Scan for the cell matching the given text and deliver its [x, y] coordinate at center. 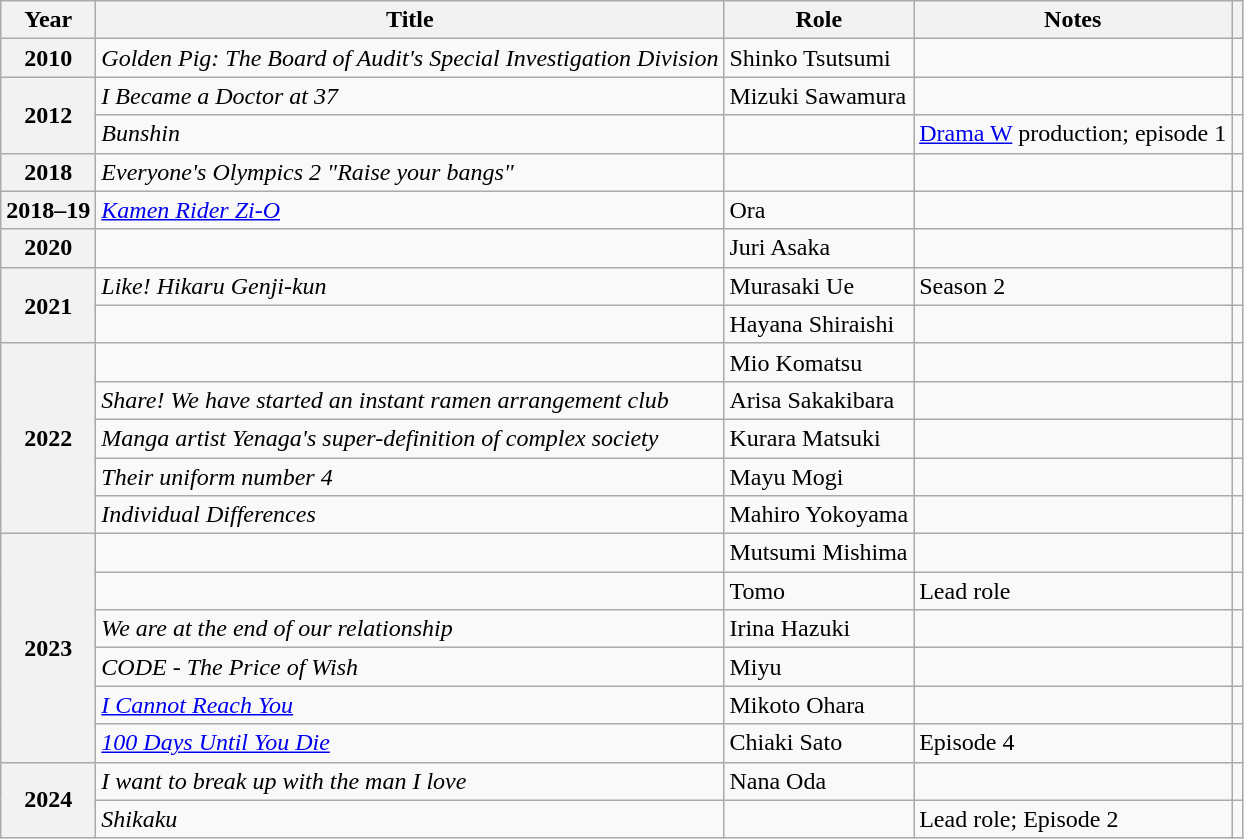
Lead role [1073, 591]
2023 [48, 648]
We are at the end of our relationship [410, 629]
2021 [48, 305]
Episode 4 [1073, 743]
Everyone's Olympics 2 "Raise your bangs" [410, 172]
Title [410, 20]
Drama W production; episode 1 [1073, 134]
2018 [48, 172]
2022 [48, 438]
Golden Pig: The Board of Audit's Special Investigation Division [410, 58]
Kurara Matsuki [819, 438]
Like! Hikaru Genji-kun [410, 286]
I Became a Doctor at 37 [410, 96]
Season 2 [1073, 286]
Notes [1073, 20]
CODE - The Price of Wish [410, 667]
Lead role; Episode 2 [1073, 819]
Role [819, 20]
Shikaku [410, 819]
Murasaki Ue [819, 286]
Irina Hazuki [819, 629]
Shinko Tsutsumi [819, 58]
Mahiro Yokoyama [819, 515]
Share! We have started an instant ramen arrangement club [410, 400]
Hayana Shiraishi [819, 324]
Mayu Mogi [819, 477]
Kamen Rider Zi-O [410, 210]
2010 [48, 58]
2018–19 [48, 210]
Their uniform number 4 [410, 477]
Juri Asaka [819, 248]
Bunshin [410, 134]
Mio Komatsu [819, 362]
Mikoto Ohara [819, 705]
Individual Differences [410, 515]
2012 [48, 115]
Mutsumi Mishima [819, 553]
Year [48, 20]
I Cannot Reach You [410, 705]
100 Days Until You Die [410, 743]
Chiaki Sato [819, 743]
Miyu [819, 667]
Manga artist Yenaga's super-definition of complex society [410, 438]
Tomo [819, 591]
2024 [48, 800]
Mizuki Sawamura [819, 96]
I want to break up with the man I love [410, 781]
Arisa Sakakibara [819, 400]
Nana Oda [819, 781]
2020 [48, 248]
Ora [819, 210]
